Identify which cell holds the provided text, then report its (X, Y) central coordinate. 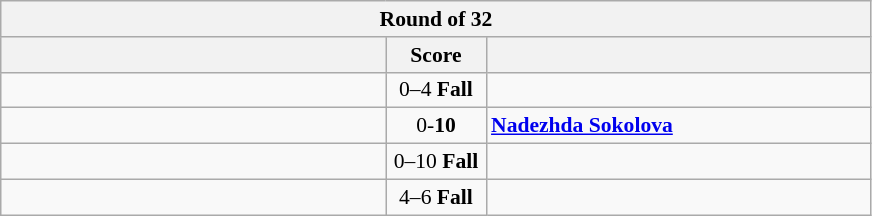
0–4 Fall (436, 90)
0-10 (436, 126)
Round of 32 (436, 19)
Score (436, 55)
0–10 Fall (436, 162)
Nadezhda Sokolova (678, 126)
4–6 Fall (436, 197)
